Locate the cell with the specified text and output its (X, Y) center coordinate. 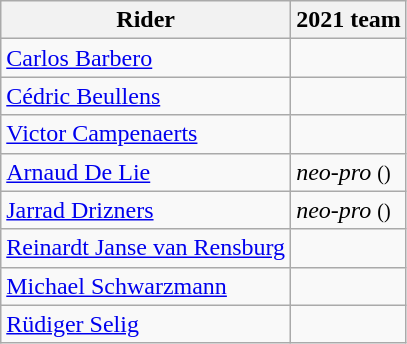
Carlos Barbero (146, 58)
Rider (146, 20)
Michael Schwarzmann (146, 286)
Arnaud De Lie (146, 172)
Reinardt Janse van Rensburg (146, 248)
Rüdiger Selig (146, 324)
2021 team (349, 20)
Cédric Beullens (146, 96)
Jarrad Drizners (146, 210)
Victor Campenaerts (146, 134)
